Return the (x, y) coordinate for the center point of the cell that contains the specified text.  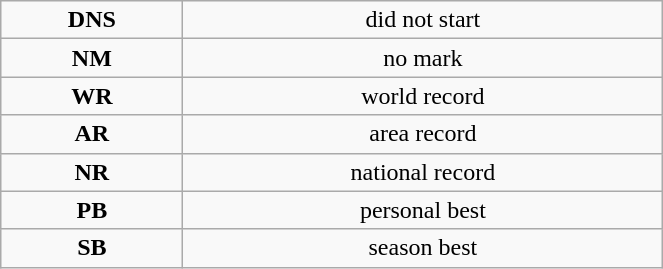
NR (92, 172)
national record (423, 172)
WR (92, 96)
area record (423, 134)
no mark (423, 58)
did not start (423, 20)
season best (423, 248)
NM (92, 58)
PB (92, 210)
personal best (423, 210)
AR (92, 134)
SB (92, 248)
world record (423, 96)
DNS (92, 20)
